Identify which cell holds the provided text, then report its (x, y) central coordinate. 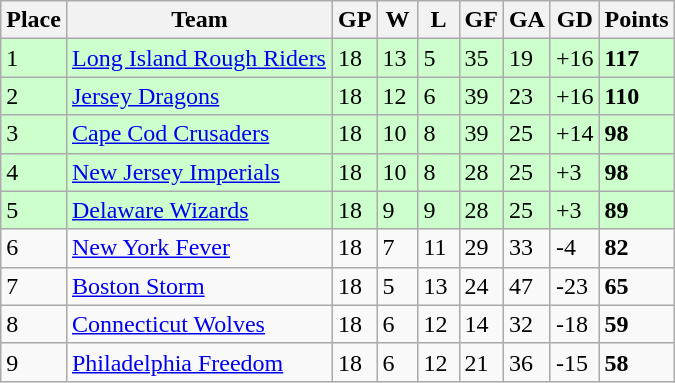
+14 (574, 134)
GF (481, 20)
Delaware Wizards (199, 210)
Philadelphia Freedom (199, 362)
35 (481, 58)
47 (526, 286)
89 (636, 210)
58 (636, 362)
Cape Cod Crusaders (199, 134)
59 (636, 324)
33 (526, 248)
Team (199, 20)
117 (636, 58)
Connecticut Wolves (199, 324)
GA (526, 20)
36 (526, 362)
82 (636, 248)
32 (526, 324)
New York Fever (199, 248)
110 (636, 96)
21 (481, 362)
-4 (574, 248)
4 (34, 172)
Points (636, 20)
New Jersey Imperials (199, 172)
Long Island Rough Riders (199, 58)
29 (481, 248)
-23 (574, 286)
11 (438, 248)
Boston Storm (199, 286)
3 (34, 134)
Place (34, 20)
24 (481, 286)
W (398, 20)
-15 (574, 362)
1 (34, 58)
14 (481, 324)
L (438, 20)
19 (526, 58)
23 (526, 96)
65 (636, 286)
-18 (574, 324)
2 (34, 96)
Jersey Dragons (199, 96)
GP (355, 20)
GD (574, 20)
